Capture the cell that displays the provided text and extract its (x, y) central coordinate. 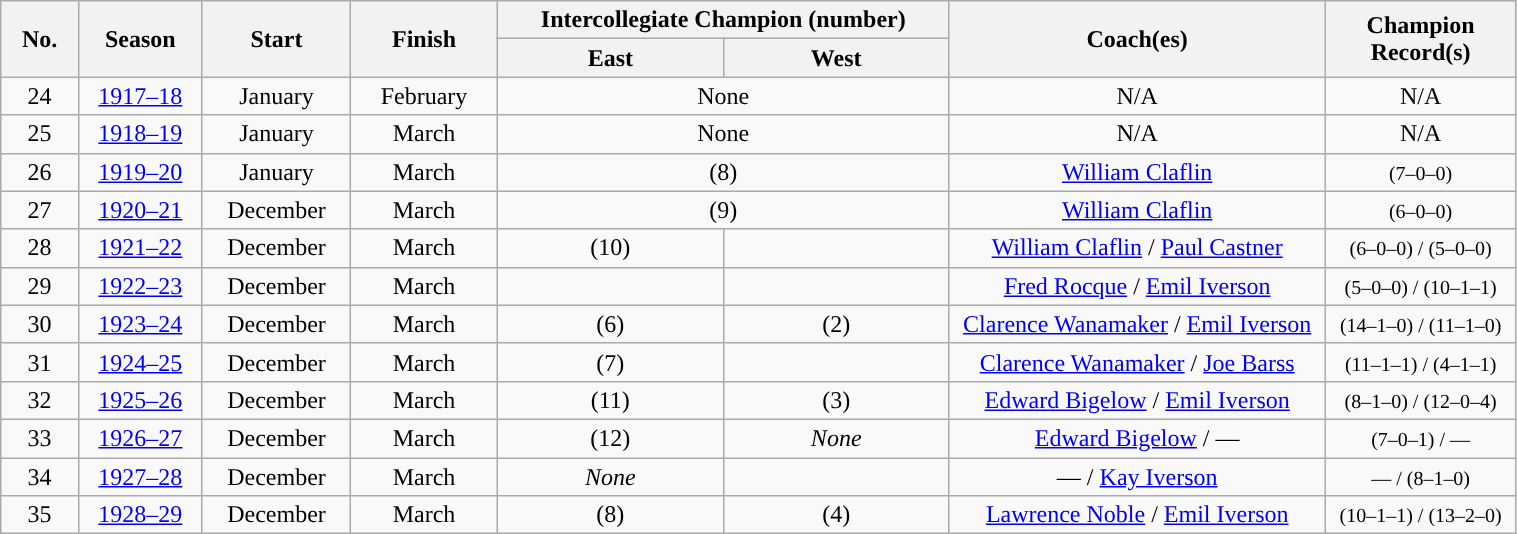
(8–1–0) / (12–0–4) (1420, 400)
(12) (610, 438)
1923–24 (140, 324)
William Claflin / Paul Castner (1137, 248)
Coach(es) (1137, 39)
(5–0–0) / (10–1–1) (1420, 286)
Start (276, 39)
Clarence Wanamaker / Joe Barss (1137, 362)
31 (40, 362)
(14–1–0) / (11–1–0) (1420, 324)
(7–0–1) / — (1420, 438)
(6) (610, 324)
Season (140, 39)
West (836, 58)
Edward Bigelow / Emil Iverson (1137, 400)
32 (40, 400)
(3) (836, 400)
33 (40, 438)
29 (40, 286)
Fred Rocque / Emil Iverson (1137, 286)
(10) (610, 248)
East (610, 58)
1920–21 (140, 210)
1921–22 (140, 248)
(6–0–0) / (5–0–0) (1420, 248)
1918–19 (140, 134)
1922–23 (140, 286)
34 (40, 477)
— / (8–1–0) (1420, 477)
Intercollegiate Champion (number) (723, 20)
(10–1–1) / (13–2–0) (1420, 515)
1917–18 (140, 96)
(11) (610, 400)
(9) (723, 210)
1925–26 (140, 400)
February (424, 96)
— / Kay Iverson (1137, 477)
30 (40, 324)
(11–1–1) / (4–1–1) (1420, 362)
1919–20 (140, 172)
Champion Record(s) (1420, 39)
25 (40, 134)
1926–27 (140, 438)
28 (40, 248)
35 (40, 515)
No. (40, 39)
(7) (610, 362)
1927–28 (140, 477)
(4) (836, 515)
Clarence Wanamaker / Emil Iverson (1137, 324)
24 (40, 96)
Lawrence Noble / Emil Iverson (1137, 515)
27 (40, 210)
Finish (424, 39)
26 (40, 172)
(6–0–0) (1420, 210)
(2) (836, 324)
1924–25 (140, 362)
(7–0–0) (1420, 172)
Edward Bigelow / — (1137, 438)
1928–29 (140, 515)
